Output the (X, Y) coordinate of the center of the cell containing the given text.  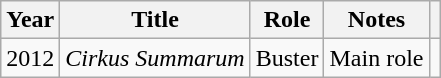
Buster (287, 58)
Notes (376, 20)
Year (30, 20)
Role (287, 20)
Title (155, 20)
Main role (376, 58)
Cirkus Summarum (155, 58)
2012 (30, 58)
